Provide the [x, y] coordinate of the cell's center where the given text is located.  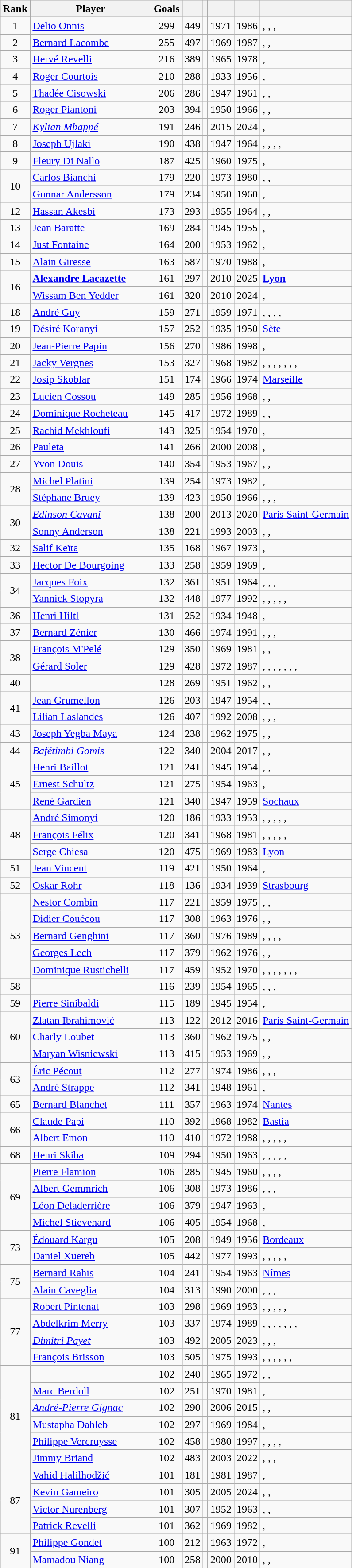
466 [192, 632]
19 [15, 329]
77 [15, 1332]
5 [15, 93]
266 [192, 447]
423 [192, 498]
Rank [15, 9]
425 [192, 160]
Delio Onnis [91, 26]
327 [192, 363]
Wissam Ben Yedder [91, 295]
Jean-Pierre Papin [91, 346]
Éric Pécout [91, 1071]
Daniel Xuereb [91, 1256]
Patrick Revelli [91, 1525]
2 [15, 43]
587 [192, 262]
23 [15, 396]
133 [166, 565]
277 [192, 1071]
44 [15, 751]
1 [15, 26]
Henri Baillot [91, 767]
Jacky Vergnes [91, 363]
34 [15, 590]
75 [15, 1281]
Player [91, 9]
51 [15, 868]
Alain Giresse [91, 262]
307 [192, 1509]
53 [15, 936]
2004 [220, 751]
240 [192, 1374]
2022 [247, 1458]
Zlatan Ibrahimović [91, 1020]
Bafétimbi Gomis [91, 751]
2023 [247, 1340]
69 [15, 1197]
Edinson Cavani [91, 515]
15 [15, 262]
448 [192, 599]
18 [15, 312]
392 [192, 1121]
131 [166, 616]
Alexandre Lacazette [91, 279]
Kylian Mbappé [91, 127]
66 [15, 1130]
Ernest Schultz [91, 784]
Sète [306, 329]
505 [192, 1357]
136 [192, 885]
492 [192, 1340]
111 [166, 1104]
357 [192, 1104]
299 [166, 26]
Bernard Blanchet [91, 1104]
Bastia [306, 1121]
1991 [247, 632]
442 [192, 1256]
1997 [247, 1441]
Victor Nurenberg [91, 1509]
Dominique Rustichelli [91, 969]
Michel Platini [91, 480]
1998 [247, 346]
173 [166, 211]
143 [166, 430]
André Guy [91, 312]
Georges Lech [91, 952]
13 [15, 228]
119 [166, 868]
115 [166, 1003]
François Brisson [91, 1357]
Hassan Akesbi [91, 211]
157 [166, 329]
6 [15, 110]
40 [15, 683]
Thadée Cisowski [91, 93]
60 [15, 1037]
9 [15, 160]
286 [192, 93]
140 [166, 464]
361 [192, 582]
Carlos Bianchi [91, 177]
Nîmes [306, 1273]
7 [15, 127]
65 [15, 1104]
François Félix [91, 835]
Stéphane Bruey [91, 498]
René Gardien [91, 801]
284 [192, 228]
187 [166, 160]
32 [15, 548]
270 [192, 346]
394 [192, 110]
André Strappe [91, 1088]
1935 [220, 329]
Salif Keïta [91, 548]
145 [166, 413]
14 [15, 245]
168 [192, 548]
Josip Skoblar [91, 379]
251 [192, 1391]
141 [166, 447]
10 [15, 186]
Pauleta [91, 447]
298 [192, 1307]
Pierre Sinibaldi [91, 1003]
8 [15, 143]
Just Fontaine [91, 245]
22 [15, 379]
337 [192, 1324]
483 [192, 1458]
Gérard Soler [91, 666]
313 [192, 1290]
68 [15, 1155]
191 [166, 127]
Bernard Zénier [91, 632]
Dominique Rocheteau [91, 413]
Fleury Di Nallo [91, 160]
151 [166, 379]
Goals [166, 9]
Albert Gemmrich [91, 1189]
André Simonyi [91, 818]
Marseille [306, 379]
2020 [247, 515]
33 [15, 565]
149 [166, 396]
Dimitri Payet [91, 1340]
189 [192, 1003]
271 [192, 312]
290 [192, 1408]
3 [15, 59]
246 [192, 127]
Bernard Lacombe [91, 43]
288 [192, 76]
41 [15, 708]
Nestor Combin [91, 902]
Pierre Flamion [91, 1172]
190 [166, 143]
Serge Chiesa [91, 852]
1984 [247, 1425]
116 [166, 986]
417 [192, 413]
27 [15, 464]
73 [15, 1247]
Claude Papi [91, 1121]
63 [15, 1079]
130 [166, 632]
Mamadou Niang [91, 1559]
1949 [220, 1239]
407 [192, 716]
254 [192, 480]
206 [166, 93]
174 [192, 379]
21 [15, 363]
438 [192, 143]
43 [15, 733]
410 [192, 1138]
275 [192, 784]
58 [15, 986]
24 [15, 413]
1939 [247, 885]
428 [192, 666]
Jean Vincent [91, 868]
26 [15, 447]
Jean Baratte [91, 228]
389 [192, 59]
52 [15, 885]
238 [192, 733]
Yvon Douis [91, 464]
28 [15, 489]
216 [166, 59]
255 [166, 43]
109 [166, 1155]
45 [15, 784]
124 [166, 733]
305 [192, 1492]
81 [15, 1416]
Marc Berdoll [91, 1391]
Bernard Genghini [91, 936]
220 [192, 177]
91 [15, 1551]
2017 [247, 751]
159 [166, 312]
449 [192, 26]
2025 [247, 279]
38 [15, 658]
Vahid Halilhodžić [91, 1475]
4 [15, 76]
Édouard Kargu [91, 1239]
325 [192, 430]
Robert Pintenat [91, 1307]
156 [166, 346]
Lilian Laslandes [91, 716]
12 [15, 211]
Strasbourg [306, 885]
59 [15, 1003]
2012 [220, 1020]
Kevin Gameiro [91, 1492]
Sochaux [306, 801]
181 [192, 1475]
37 [15, 632]
Joseph Ujlaki [91, 143]
Hervé Revelli [91, 59]
405 [192, 1222]
421 [192, 868]
208 [192, 1239]
Philippe Vercruysse [91, 1441]
497 [192, 43]
Albert Emon [91, 1138]
Abdelkrim Merry [91, 1324]
2006 [220, 1408]
Bernard Rahis [91, 1273]
Lucien Cossou [91, 396]
415 [192, 1054]
30 [15, 523]
André-Pierre Gignac [91, 1408]
Jimmy Briand [91, 1458]
1978 [247, 59]
Gunnar Andersson [91, 194]
Jacques Foix [91, 582]
16 [15, 287]
169 [166, 228]
212 [192, 1542]
Rachid Mekhloufi [91, 430]
118 [166, 885]
Joseph Yegba Maya [91, 733]
Mustapha Dahleb [91, 1425]
Didier Couécou [91, 919]
Alain Caveglia [91, 1290]
48 [15, 835]
87 [15, 1500]
Nantes [306, 1104]
210 [166, 76]
1990 [220, 1290]
458 [192, 1441]
Henri Hiltl [91, 616]
Léon Deladerrière [91, 1205]
475 [192, 852]
2016 [247, 1020]
Henri Skiba [91, 1155]
Hector De Bourgoing [91, 565]
36 [15, 616]
135 [166, 548]
Désiré Koranyi [91, 329]
239 [192, 986]
Sonny Anderson [91, 531]
269 [192, 683]
153 [166, 363]
350 [192, 649]
, , , , , , [306, 1357]
Charly Loubet [91, 1037]
362 [192, 1525]
320 [192, 295]
163 [166, 262]
Maryan Wisniewski [91, 1054]
25 [15, 430]
Jean Grumellon [91, 700]
128 [166, 683]
2013 [220, 515]
354 [192, 464]
Roger Courtois [91, 76]
Michel Stievenard [91, 1222]
459 [192, 969]
Yannick Stopyra [91, 599]
293 [192, 211]
294 [192, 1155]
Oskar Rohr [91, 885]
234 [192, 194]
Bordeaux [306, 1239]
164 [166, 245]
20 [15, 346]
186 [192, 818]
Philippe Gondet [91, 1542]
Roger Piantoni [91, 110]
François M'Pelé [91, 649]
